Return the [x, y] coordinate for the center point of the cell that contains the specified text.  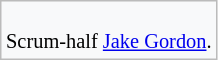
Scrum-half Jake Gordon. [108, 30]
